Scan for the cell matching the given text and deliver its (x, y) coordinate at center. 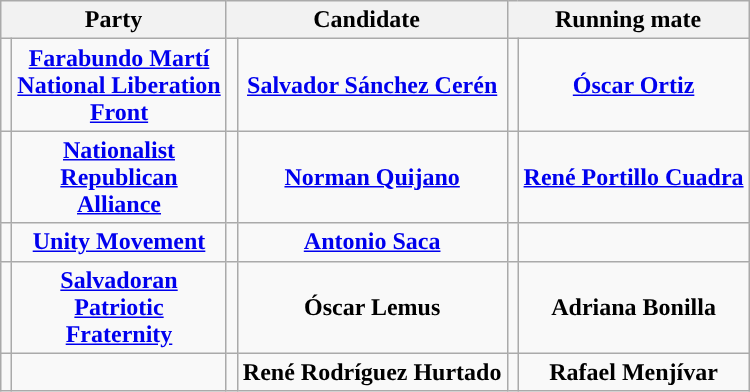
Unity Movement (119, 242)
Antonio Saca (372, 242)
Party (114, 20)
Running mate (628, 20)
Salvador Sánchez Cerén (372, 85)
Norman Quijano (372, 177)
SalvadoranPatrioticFraternity (119, 307)
NationalistRepublicanAlliance (119, 177)
René Rodríguez Hurtado (372, 372)
René Portillo Cuadra (634, 177)
Óscar Lemus (372, 307)
Adriana Bonilla (634, 307)
Farabundo MartíNational LiberationFront (119, 85)
Óscar Ortiz (634, 85)
Rafael Menjívar (634, 372)
Candidate (366, 20)
